Identify which cell holds the provided text, then report its (X, Y) central coordinate. 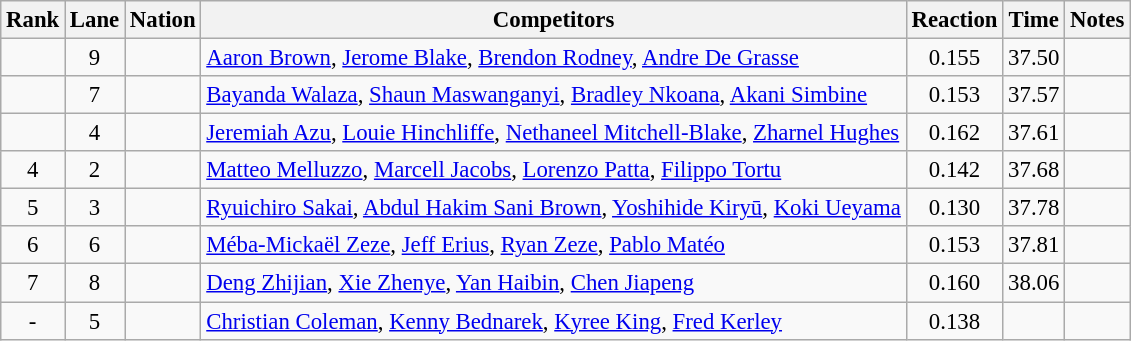
Rank (33, 20)
Competitors (554, 20)
Christian Coleman, Kenny Bednarek, Kyree King, Fred Kerley (554, 321)
Reaction (954, 20)
Méba-Mickaël Zeze, Jeff Erius, Ryan Zeze, Pablo Matéo (554, 245)
Aaron Brown, Jerome Blake, Brendon Rodney, Andre De Grasse (554, 58)
Matteo Melluzzo, Marcell Jacobs, Lorenzo Patta, Filippo Tortu (554, 170)
37.61 (1034, 133)
9 (95, 58)
0.160 (954, 283)
Ryuichiro Sakai, Abdul Hakim Sani Brown, Yoshihide Kiryū, Koki Ueyama (554, 208)
Time (1034, 20)
8 (95, 283)
2 (95, 170)
0.142 (954, 170)
- (33, 321)
37.78 (1034, 208)
0.162 (954, 133)
Nation (163, 20)
0.138 (954, 321)
37.57 (1034, 95)
3 (95, 208)
0.130 (954, 208)
37.81 (1034, 245)
0.155 (954, 58)
Bayanda Walaza, Shaun Maswanganyi, Bradley Nkoana, Akani Simbine (554, 95)
38.06 (1034, 283)
Lane (95, 20)
Deng Zhijian, Xie Zhenye, Yan Haibin, Chen Jiapeng (554, 283)
37.68 (1034, 170)
Notes (1098, 20)
37.50 (1034, 58)
Jeremiah Azu, Louie Hinchliffe, Nethaneel Mitchell-Blake, Zharnel Hughes (554, 133)
